Capture the cell that displays the provided text and extract its (X, Y) central coordinate. 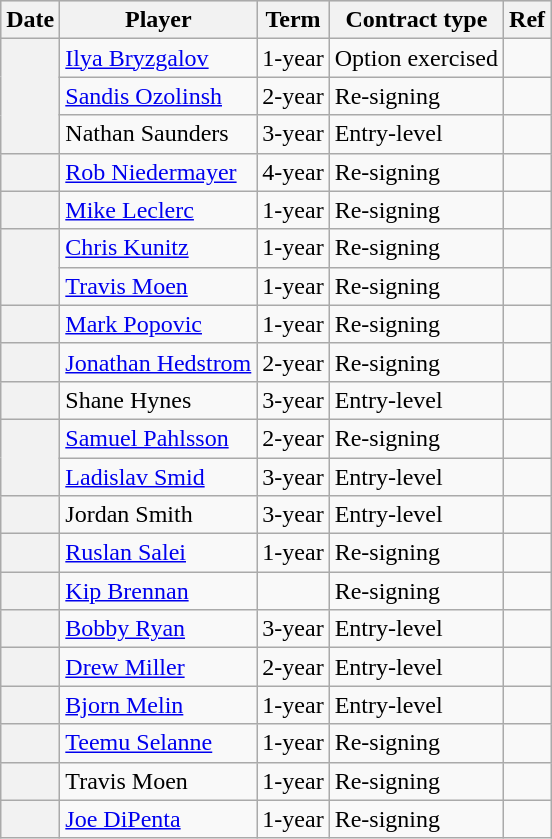
Nathan Saunders (158, 134)
Ref (528, 20)
Option exercised (416, 58)
Drew Miller (158, 667)
Rob Niedermayer (158, 172)
Mike Leclerc (158, 210)
Contract type (416, 20)
Ruslan Salei (158, 553)
Player (158, 20)
Shane Hynes (158, 400)
Date (30, 20)
Bobby Ryan (158, 629)
Bjorn Melin (158, 705)
Chris Kunitz (158, 248)
Jordan Smith (158, 515)
Jonathan Hedstrom (158, 362)
Term (293, 20)
Samuel Pahlsson (158, 438)
Joe DiPenta (158, 819)
Ladislav Smid (158, 477)
Kip Brennan (158, 591)
Sandis Ozolinsh (158, 96)
4-year (293, 172)
Ilya Bryzgalov (158, 58)
Mark Popovic (158, 324)
Teemu Selanne (158, 743)
